Find where the given text appears and provide that cell's center as [X, Y] coordinate. 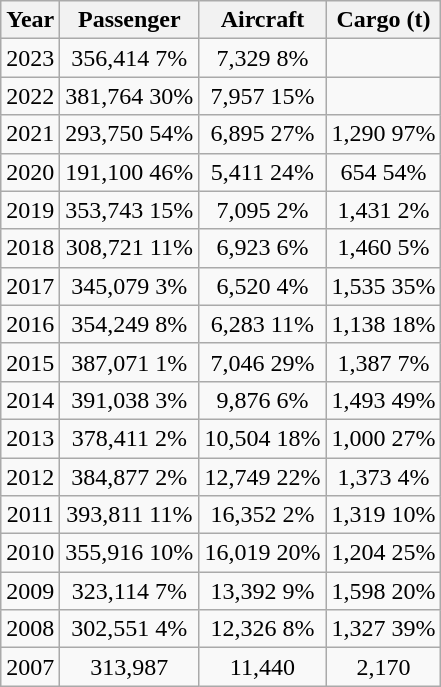
16,352 2% [262, 515]
391,038 3% [130, 400]
1,138 18% [384, 324]
1,204 25% [384, 553]
308,721 11% [130, 248]
2011 [30, 515]
2007 [30, 667]
12,326 8% [262, 629]
2020 [30, 172]
Aircraft [262, 20]
16,019 20% [262, 553]
1,319 10% [384, 515]
6,895 27% [262, 134]
Cargo (t) [384, 20]
1,387 7% [384, 362]
1,431 2% [384, 210]
293,750 54% [130, 134]
313,987 [130, 667]
356,414 7% [130, 58]
2009 [30, 591]
2014 [30, 400]
2015 [30, 362]
378,411 2% [130, 438]
6,283 11% [262, 324]
7,095 2% [262, 210]
2012 [30, 477]
11,440 [262, 667]
354,249 8% [130, 324]
7,046 29% [262, 362]
9,876 6% [262, 400]
1,598 20% [384, 591]
6,520 4% [262, 286]
1,290 97% [384, 134]
302,551 4% [130, 629]
2010 [30, 553]
381,764 30% [130, 96]
1,327 39% [384, 629]
1,535 35% [384, 286]
Year [30, 20]
191,100 46% [130, 172]
1,460 5% [384, 248]
355,916 10% [130, 553]
2021 [30, 134]
2023 [30, 58]
323,114 7% [130, 591]
654 54% [384, 172]
2,170 [384, 667]
2019 [30, 210]
1,493 49% [384, 400]
5,411 24% [262, 172]
12,749 22% [262, 477]
2016 [30, 324]
2022 [30, 96]
353,743 15% [130, 210]
6,923 6% [262, 248]
1,000 27% [384, 438]
2017 [30, 286]
393,811 11% [130, 515]
387,071 1% [130, 362]
Passenger [130, 20]
384,877 2% [130, 477]
10,504 18% [262, 438]
2013 [30, 438]
13,392 9% [262, 591]
7,329 8% [262, 58]
345,079 3% [130, 286]
2008 [30, 629]
2018 [30, 248]
1,373 4% [384, 477]
7,957 15% [262, 96]
